Provide the (X, Y) coordinate of the cell's center where the given text is located.  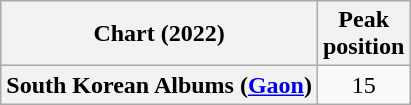
Peakposition (363, 34)
Chart (2022) (160, 34)
15 (363, 85)
South Korean Albums (Gaon) (160, 85)
